Output the (x, y) coordinate of the center of the cell containing the given text.  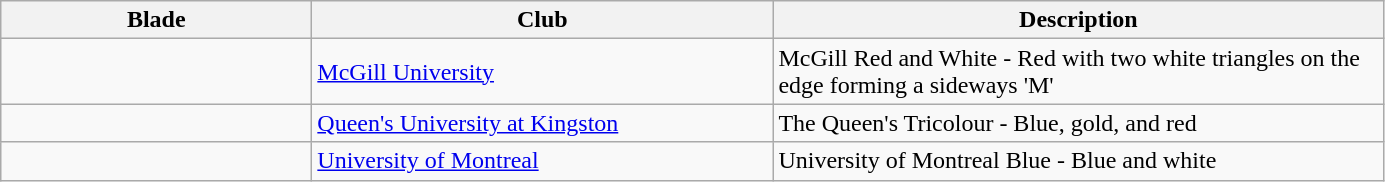
Club (542, 20)
University of Montreal Blue - Blue and white (1078, 161)
Description (1078, 20)
Blade (156, 20)
McGill University (542, 72)
University of Montreal (542, 161)
McGill Red and White - Red with two white triangles on the edge forming a sideways 'M' (1078, 72)
Queen's University at Kingston (542, 123)
The Queen's Tricolour - Blue, gold, and red (1078, 123)
